From the cell containing the given text, extract its center point as (x, y) coordinate. 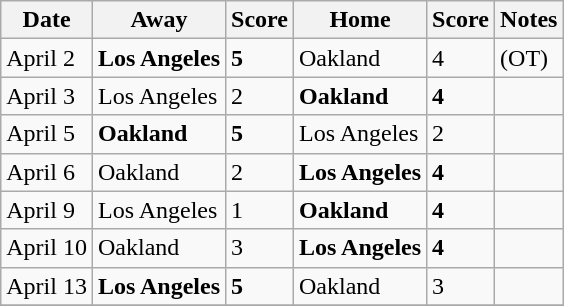
Date (47, 20)
April 9 (47, 210)
April 6 (47, 172)
April 2 (47, 58)
Away (158, 20)
1 (260, 210)
(OT) (529, 58)
April 13 (47, 286)
April 3 (47, 96)
Home (360, 20)
April 5 (47, 134)
April 10 (47, 248)
Notes (529, 20)
